Search for the cell housing the specified text and yield its [X, Y] center coordinate. 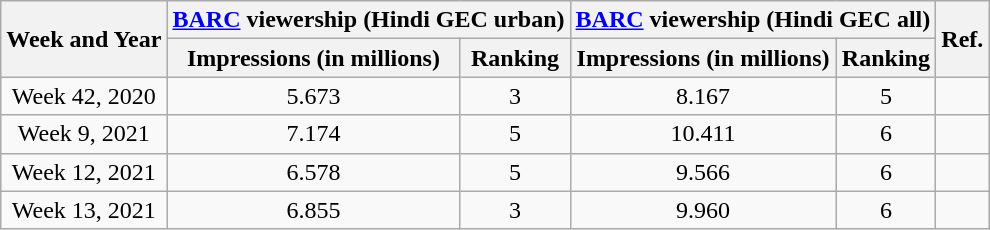
5.673 [314, 96]
6.578 [314, 172]
Week 12, 2021 [84, 172]
Week 42, 2020 [84, 96]
Week 13, 2021 [84, 210]
Ref. [962, 39]
BARC viewership (Hindi GEC all) [753, 20]
Week and Year [84, 39]
9.566 [703, 172]
7.174 [314, 134]
BARC viewership (Hindi GEC urban) [368, 20]
6.855 [314, 210]
9.960 [703, 210]
10.411 [703, 134]
8.167 [703, 96]
Week 9, 2021 [84, 134]
